Capture the cell that displays the provided text and extract its (X, Y) central coordinate. 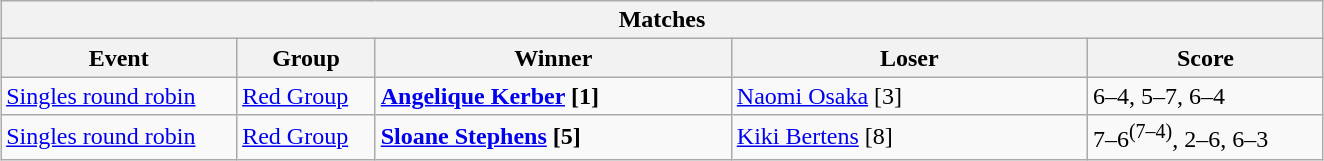
Loser (909, 58)
Naomi Osaka [3] (909, 96)
7–6(7–4), 2–6, 6–3 (1205, 138)
Score (1205, 58)
6–4, 5–7, 6–4 (1205, 96)
Angelique Kerber [1] (553, 96)
Sloane Stephens [5] (553, 138)
Winner (553, 58)
Kiki Bertens [8] (909, 138)
Event (119, 58)
Group (306, 58)
Matches (662, 20)
